Detect which cell encompasses the target text, then output its [x, y] center coordinate. 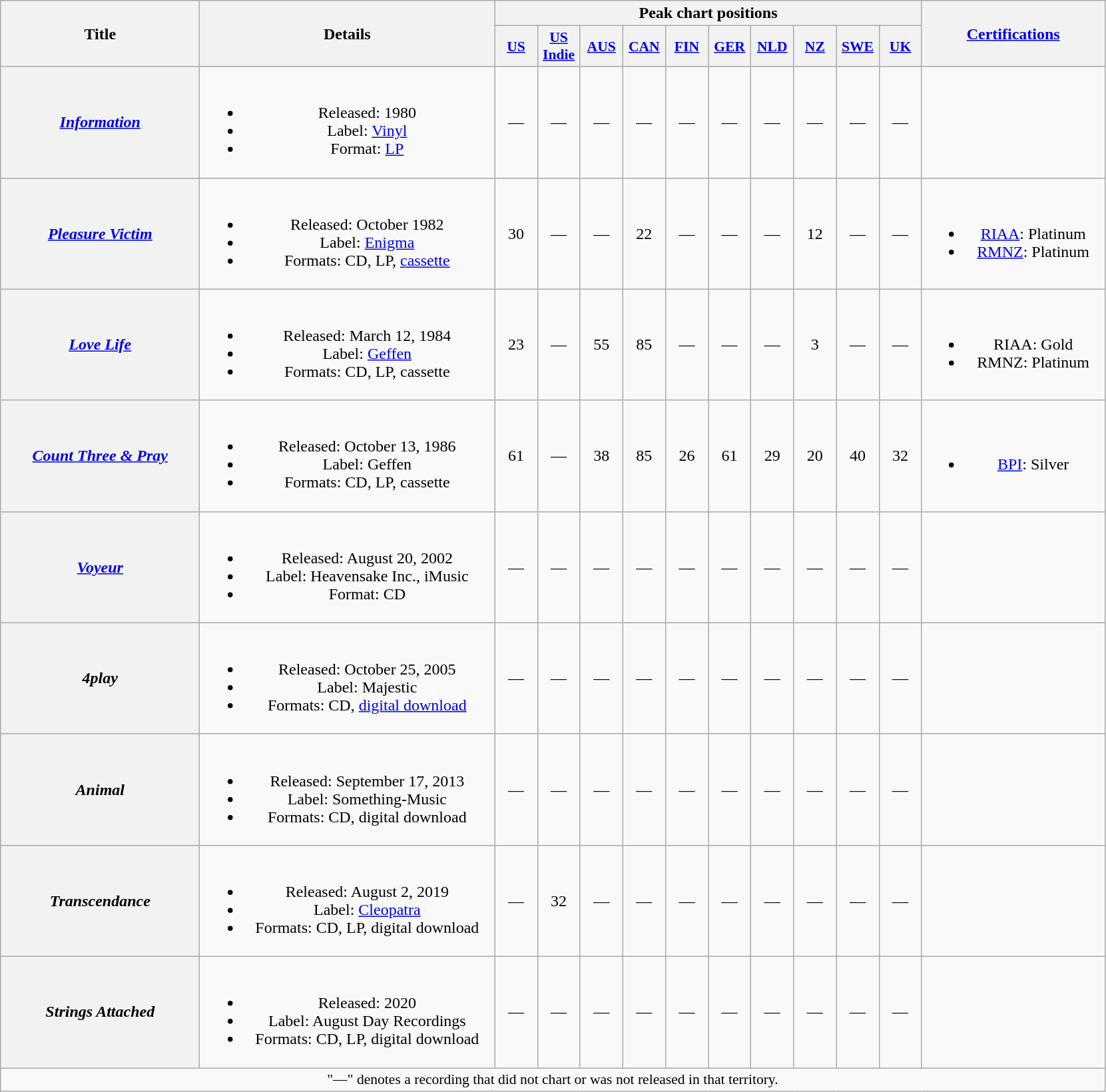
Transcendance [100, 900]
USIndie [559, 47]
UK [900, 47]
Released: October 13, 1986Label: GeffenFormats: CD, LP, cassette [348, 455]
Released: October 25, 2005Label: MajesticFormats: CD, digital download [348, 678]
12 [815, 233]
FIN [687, 47]
3 [815, 345]
CAN [644, 47]
RIAA: GoldRMNZ: Platinum [1013, 345]
23 [516, 345]
55 [601, 345]
20 [815, 455]
RIAA: PlatinumRMNZ: Platinum [1013, 233]
NZ [815, 47]
Strings Attached [100, 1012]
Released: 1980Label: VinylFormat: LP [348, 123]
38 [601, 455]
Love Life [100, 345]
SWE [858, 47]
Certifications [1013, 33]
Released: 2020Label: August Day RecordingsFormats: CD, LP, digital download [348, 1012]
"—" denotes a recording that did not chart or was not released in that territory. [553, 1080]
Voyeur [100, 567]
Released: September 17, 2013Label: Something-MusicFormats: CD, digital download [348, 790]
29 [772, 455]
30 [516, 233]
Released: October 1982Label: EnigmaFormats: CD, LP, cassette [348, 233]
Information [100, 123]
40 [858, 455]
US [516, 47]
NLD [772, 47]
Title [100, 33]
Released: August 2, 2019Label: CleopatraFormats: CD, LP, digital download [348, 900]
Released: March 12, 1984Label: GeffenFormats: CD, LP, cassette [348, 345]
BPI: Silver [1013, 455]
26 [687, 455]
Details [348, 33]
GER [730, 47]
Count Three & Pray [100, 455]
Released: August 20, 2002Label: Heavensake Inc., iMusicFormat: CD [348, 567]
Animal [100, 790]
Pleasure Victim [100, 233]
22 [644, 233]
AUS [601, 47]
Peak chart positions [708, 13]
4play [100, 678]
